Provide the [x, y] coordinate of the cell's center where the given text is located.  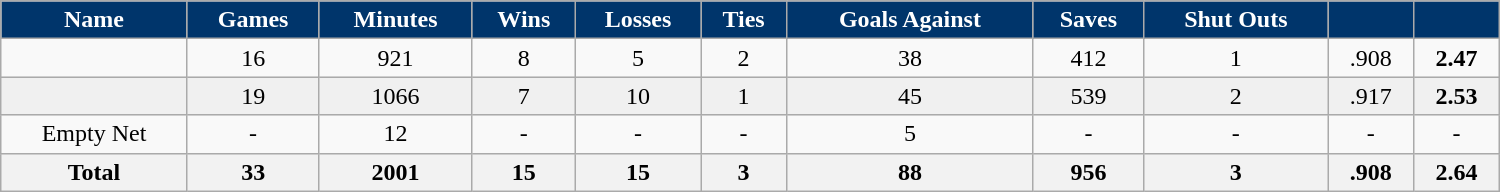
Wins [524, 20]
Ties [744, 20]
19 [253, 96]
Minutes [396, 20]
Goals Against [910, 20]
412 [1088, 58]
45 [910, 96]
2.47 [1457, 58]
12 [396, 134]
8 [524, 58]
Saves [1088, 20]
Losses [638, 20]
2001 [396, 172]
7 [524, 96]
88 [910, 172]
Shut Outs [1236, 20]
2.53 [1457, 96]
Name [94, 20]
16 [253, 58]
921 [396, 58]
Total [94, 172]
38 [910, 58]
539 [1088, 96]
.917 [1371, 96]
10 [638, 96]
956 [1088, 172]
33 [253, 172]
Empty Net [94, 134]
Games [253, 20]
1066 [396, 96]
2.64 [1457, 172]
